Scan for the cell matching the given text and deliver its (x, y) coordinate at center. 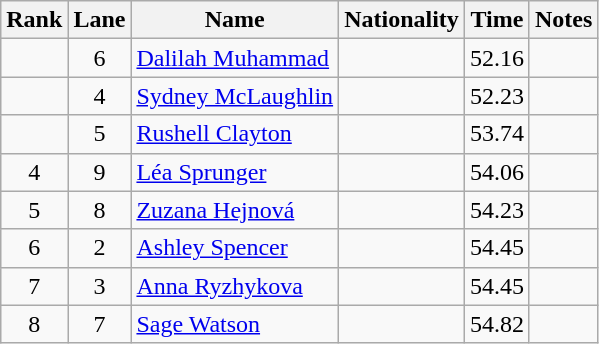
9 (100, 172)
Time (496, 20)
54.82 (496, 324)
3 (100, 286)
Zuzana Hejnová (235, 210)
53.74 (496, 134)
52.23 (496, 96)
Rank (34, 20)
Ashley Spencer (235, 248)
Name (235, 20)
Léa Sprunger (235, 172)
52.16 (496, 58)
Rushell Clayton (235, 134)
Sage Watson (235, 324)
Sydney McLaughlin (235, 96)
54.23 (496, 210)
Dalilah Muhammad (235, 58)
2 (100, 248)
Anna Ryzhykova (235, 286)
54.06 (496, 172)
Notes (563, 20)
Nationality (402, 20)
Lane (100, 20)
